Extract the (x, y) coordinate from the center of the cell holding the provided text.  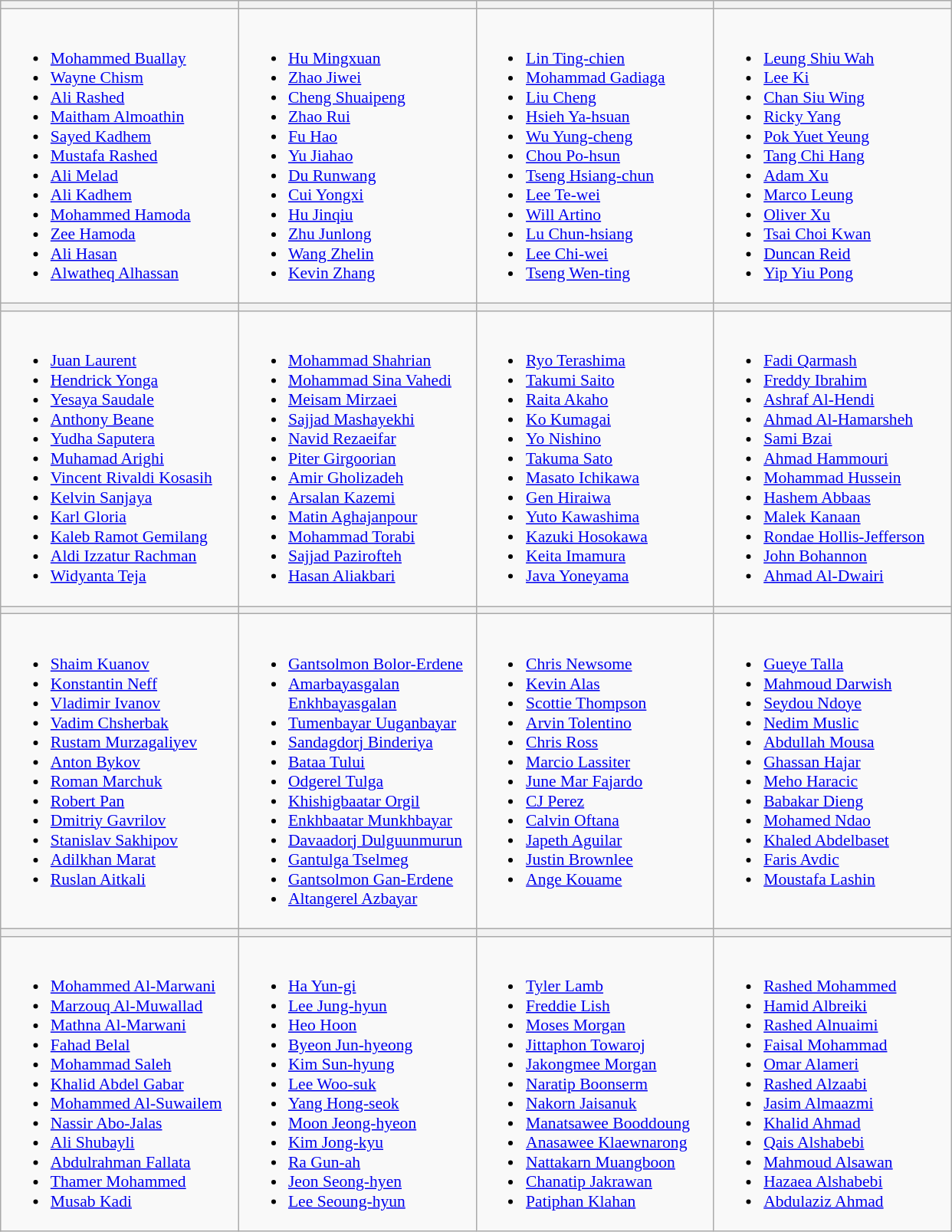
Ryo TerashimaTakumi SaitoRaita AkahoKo KumagaiYo NishinoTakuma SatoMasato IchikawaGen HiraiwaYuto KawashimaKazuki HosokawaKeita ImamuraJava Yoneyama (595, 458)
Hu MingxuanZhao JiweiCheng ShuaipengZhao RuiFu HaoYu JiahaoDu RunwangCui YongxiHu JinqiuZhu JunlongWang ZhelinKevin Zhang (357, 156)
Leung Shiu WahLee KiChan Siu WingRicky YangPok Yuet YeungTang Chi HangAdam XuMarco LeungOliver XuTsai Choi KwanDuncan ReidYip Yiu Pong (832, 156)
